Search for the cell housing the specified text and yield its [X, Y] center coordinate. 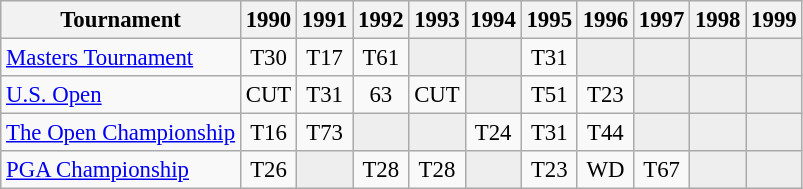
WD [605, 170]
1998 [718, 20]
T24 [493, 133]
1999 [774, 20]
1995 [549, 20]
1991 [325, 20]
Masters Tournament [121, 58]
The Open Championship [121, 133]
T26 [268, 170]
T67 [661, 170]
T44 [605, 133]
1990 [268, 20]
T73 [325, 133]
T17 [325, 58]
1993 [437, 20]
1994 [493, 20]
Tournament [121, 20]
T61 [381, 58]
T51 [549, 95]
U.S. Open [121, 95]
63 [381, 95]
1996 [605, 20]
1992 [381, 20]
T16 [268, 133]
T30 [268, 58]
PGA Championship [121, 170]
1997 [661, 20]
